Determine the [x, y] coordinate at the center of the cell enclosing the given text.  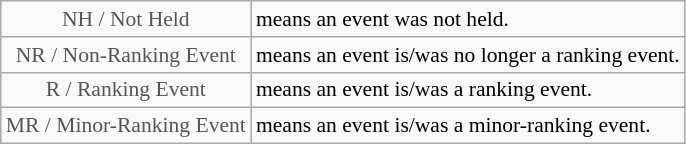
NR / Non-Ranking Event [126, 55]
NH / Not Held [126, 19]
MR / Minor-Ranking Event [126, 126]
means an event is/was a ranking event. [468, 90]
R / Ranking Event [126, 90]
means an event is/was no longer a ranking event. [468, 55]
means an event was not held. [468, 19]
means an event is/was a minor-ranking event. [468, 126]
